Capture the cell that displays the provided text and extract its (X, Y) central coordinate. 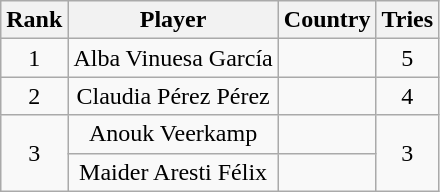
5 (408, 58)
2 (34, 96)
Country (327, 20)
Player (173, 20)
4 (408, 96)
Maider Aresti Félix (173, 172)
Alba Vinuesa García (173, 58)
Rank (34, 20)
Anouk Veerkamp (173, 134)
Tries (408, 20)
Claudia Pérez Pérez (173, 96)
1 (34, 58)
